Extract the [X, Y] coordinate from the center of the cell holding the provided text.  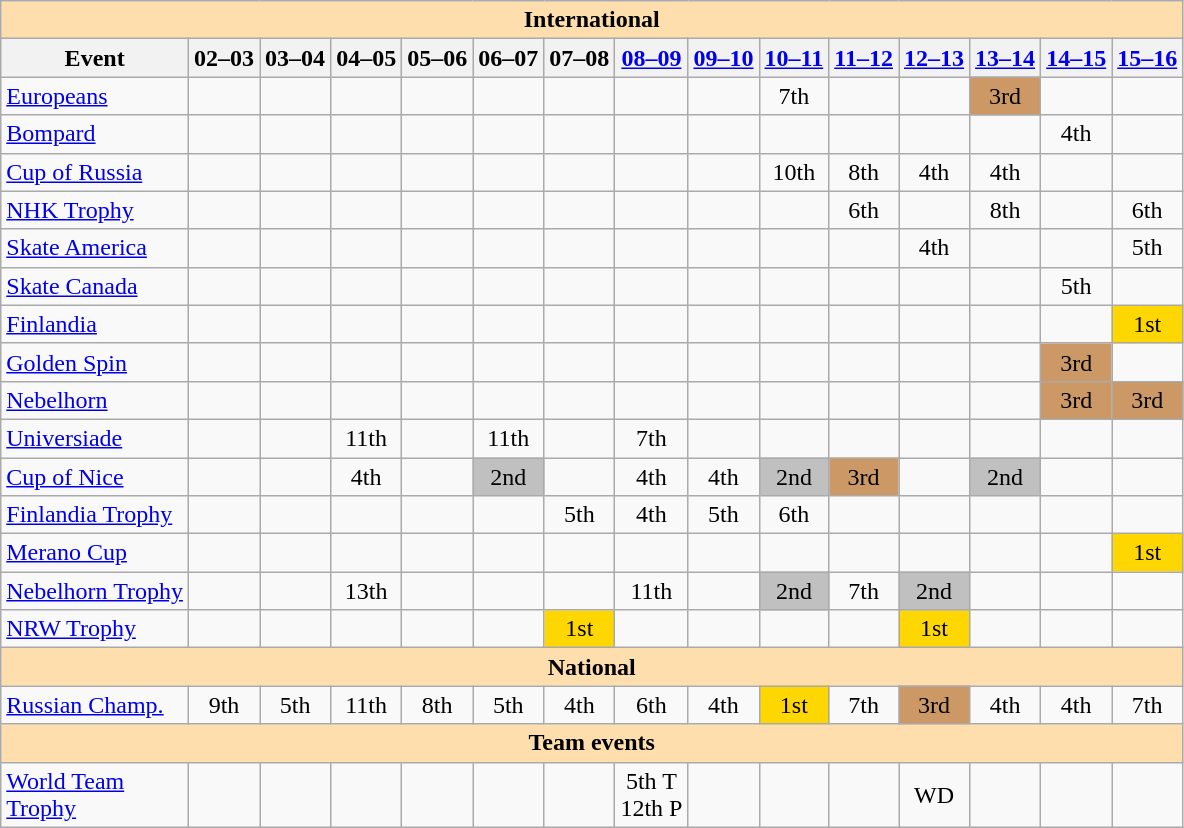
5th T 12th P [652, 794]
Team events [592, 743]
08–09 [652, 58]
WD [934, 794]
06–07 [508, 58]
NHK Trophy [95, 210]
10th [794, 172]
Bompard [95, 134]
10–11 [794, 58]
Cup of Nice [95, 477]
04–05 [366, 58]
12–13 [934, 58]
02–03 [224, 58]
Skate Canada [95, 286]
9th [224, 705]
Cup of Russia [95, 172]
11–12 [864, 58]
Event [95, 58]
Universiade [95, 438]
Finlandia [95, 324]
International [592, 20]
World TeamTrophy [95, 794]
09–10 [724, 58]
03–04 [296, 58]
07–08 [580, 58]
13–14 [1006, 58]
Merano Cup [95, 553]
National [592, 667]
Nebelhorn Trophy [95, 591]
Golden Spin [95, 362]
Skate America [95, 248]
NRW Trophy [95, 629]
14–15 [1076, 58]
13th [366, 591]
Nebelhorn [95, 400]
Russian Champ. [95, 705]
15–16 [1148, 58]
Finlandia Trophy [95, 515]
Europeans [95, 96]
05–06 [438, 58]
